Return (X, Y) of the center of cell containing provided text 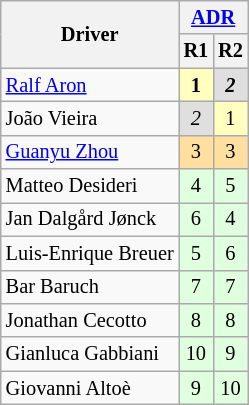
Giovanni Altoè (90, 388)
Jan Dalgård Jønck (90, 219)
Guanyu Zhou (90, 152)
Jonathan Cecotto (90, 320)
João Vieira (90, 118)
Ralf Aron (90, 85)
R1 (196, 51)
Gianluca Gabbiani (90, 354)
Bar Baruch (90, 287)
Driver (90, 34)
Matteo Desideri (90, 186)
R2 (230, 51)
Luis-Enrique Breuer (90, 253)
ADR (214, 17)
